Provide the (X, Y) coordinate of the cell's center where the given text is located.  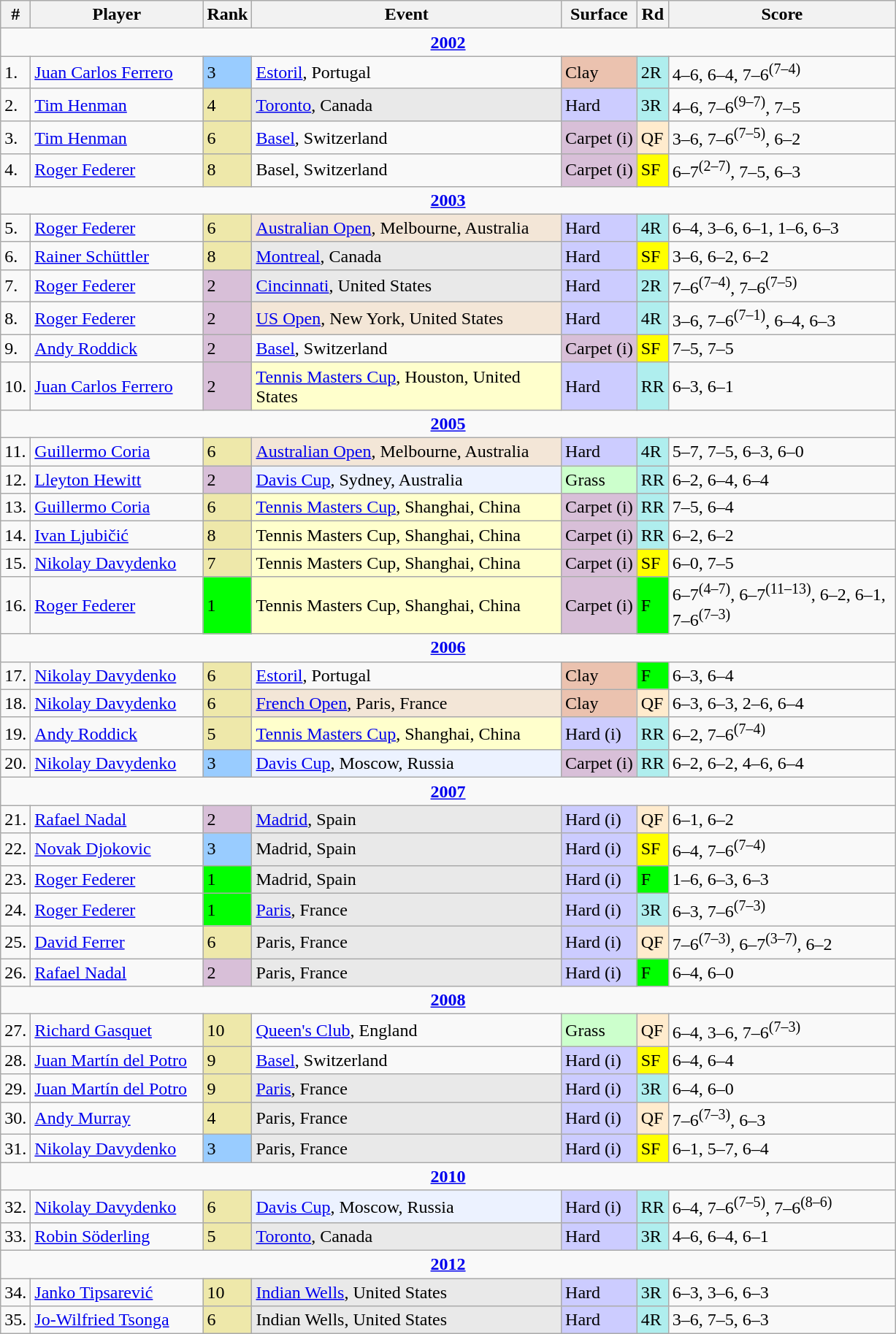
Andy Murray (117, 1119)
David Ferrer (117, 942)
Montreal, Canada (407, 256)
4–6, 6–4, 7–6(7–4) (781, 73)
Surface (600, 15)
7–6(7–3), 6–7(3–7), 6–2 (781, 942)
6–2, 6–4, 6–4 (781, 480)
12. (16, 480)
24. (16, 910)
16. (16, 605)
18. (16, 703)
32. (16, 1206)
6–1, 5–7, 6–4 (781, 1149)
7–6(7–4), 7–6(7–5) (781, 286)
6–1, 6–2 (781, 819)
4–6, 6–4, 6–1 (781, 1237)
7–6(7–3), 6–3 (781, 1119)
Rank (228, 15)
20. (16, 764)
13. (16, 507)
Ivan Ljubičić (117, 535)
8. (16, 318)
6–4, 7–6(7–5), 7–6(8–6) (781, 1206)
Queen's Club, England (407, 1031)
6–4, 6–4 (781, 1060)
2008 (448, 1000)
Rainer Schüttler (117, 256)
Novak Djokovic (117, 850)
31. (16, 1149)
2. (16, 105)
1. (16, 73)
3–6, 7–5, 6–3 (781, 1320)
6–3, 6–1 (781, 386)
3–6, 7–6(7–1), 6–4, 6–3 (781, 318)
3. (16, 137)
Score (781, 15)
5. (16, 228)
US Open, New York, United States (407, 318)
7–5, 7–5 (781, 348)
6–0, 7–5 (781, 563)
28. (16, 1060)
26. (16, 973)
33. (16, 1237)
9. (16, 348)
Tennis Masters Cup, Houston, United States (407, 386)
15. (16, 563)
27. (16, 1031)
Rd (653, 15)
6–7(4–7), 6–7(11–13), 6–2, 6–1, 7–6(7–3) (781, 605)
Cincinnati, United States (407, 286)
Robin Söderling (117, 1237)
Lleyton Hewitt (117, 480)
6–2, 6–2 (781, 535)
Event (407, 15)
17. (16, 675)
14. (16, 535)
7. (16, 286)
2005 (448, 424)
21. (16, 819)
6–4, 3–6, 6–1, 1–6, 6–3 (781, 228)
6–7(2–7), 7–5, 6–3 (781, 171)
6–2, 7–6(7–4) (781, 733)
Richard Gasquet (117, 1031)
7 (228, 563)
11. (16, 452)
30. (16, 1119)
Player (117, 15)
35. (16, 1320)
Jo-Wilfried Tsonga (117, 1320)
23. (16, 879)
25. (16, 942)
6–3, 6–4 (781, 675)
1–6, 6–3, 6–3 (781, 879)
6–2, 6–2, 4–6, 6–4 (781, 764)
6–4, 3–6, 7–6(7–3) (781, 1031)
3–6, 7–6(7–5), 6–2 (781, 137)
4–6, 7–6(9–7), 7–5 (781, 105)
Janko Tipsarević (117, 1292)
Davis Cup, Sydney, Australia (407, 480)
6–3, 3–6, 6–3 (781, 1292)
2010 (448, 1176)
6. (16, 256)
34. (16, 1292)
4. (16, 171)
2003 (448, 200)
6–3, 6–3, 2–6, 6–4 (781, 703)
3–6, 6–2, 6–2 (781, 256)
6–4, 7–6(7–4) (781, 850)
7–5, 6–4 (781, 507)
2007 (448, 791)
29. (16, 1088)
# (16, 15)
5–7, 7–5, 6–3, 6–0 (781, 452)
2006 (448, 648)
19. (16, 733)
2012 (448, 1265)
22. (16, 850)
10. (16, 386)
French Open, Paris, France (407, 703)
6–3, 7–6(7–3) (781, 910)
2002 (448, 42)
